Return the [X, Y] coordinate for the center point of the cell that contains the specified text.  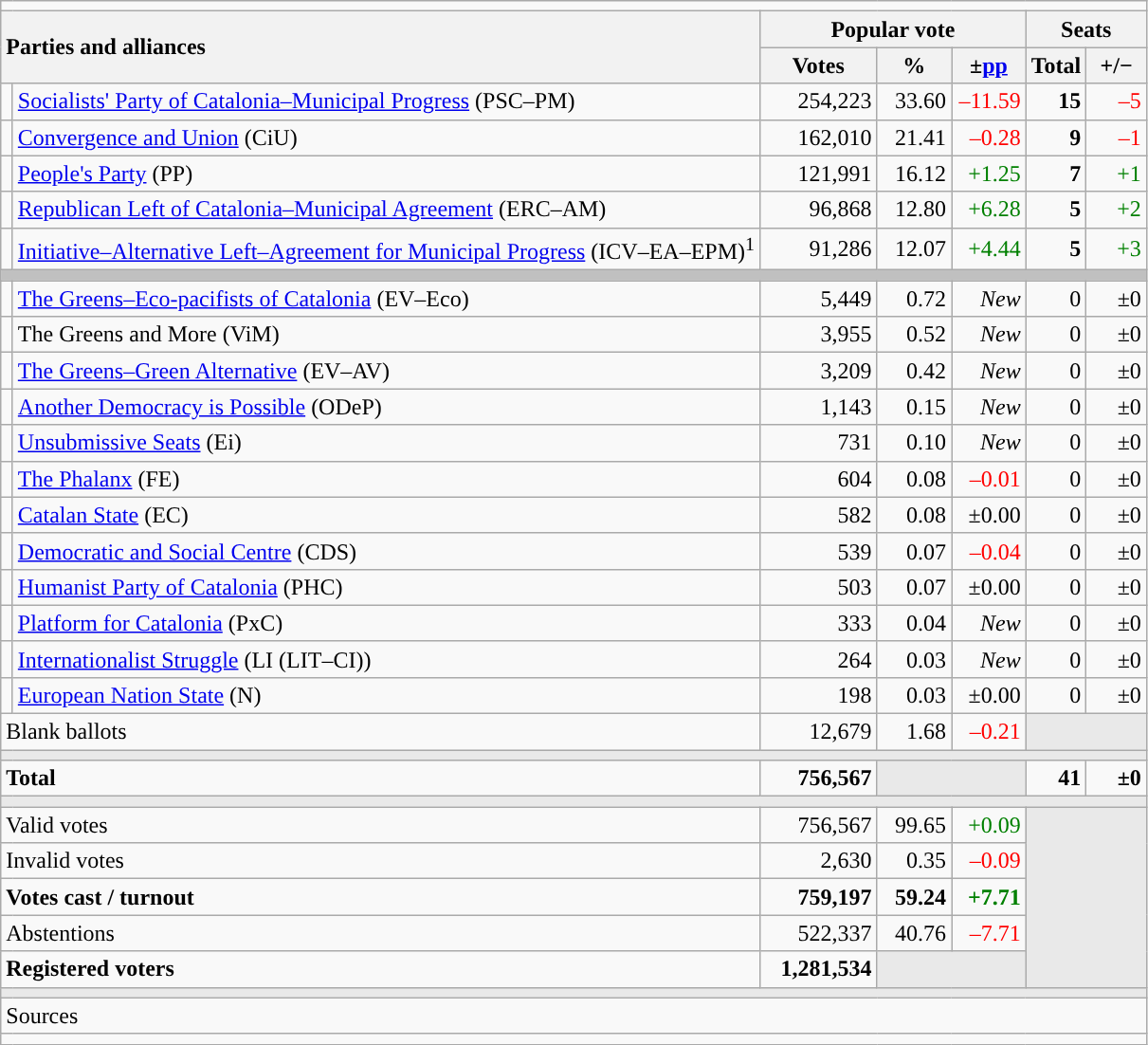
People's Party (PP) [386, 174]
731 [819, 443]
Votes [819, 65]
0.15 [914, 407]
522,337 [819, 933]
Valid votes [381, 825]
+7.71 [990, 897]
Republican Left of Catalonia–Municipal Agreement (ERC–AM) [386, 210]
The Greens–Green Alternative (EV–AV) [386, 371]
Humanist Party of Catalonia (PHC) [386, 587]
–0.09 [990, 861]
40.76 [914, 933]
Democratic and Social Centre (CDS) [386, 551]
1,143 [819, 407]
33.60 [914, 101]
+0.09 [990, 825]
99.65 [914, 825]
2,630 [819, 861]
91,286 [819, 248]
539 [819, 551]
+1.25 [990, 174]
12,679 [819, 732]
–1 [1117, 137]
Votes cast / turnout [381, 897]
+3 [1117, 248]
254,223 [819, 101]
0.72 [914, 299]
Initiative–Alternative Left–Agreement for Municipal Progress (ICV–EA–EPM)1 [386, 248]
333 [819, 623]
Convergence and Union (CiU) [386, 137]
5,449 [819, 299]
0.04 [914, 623]
Blank ballots [381, 732]
Abstentions [381, 933]
The Greens and More (ViM) [386, 335]
–0.21 [990, 732]
604 [819, 479]
–0.28 [990, 137]
Popular vote [893, 29]
–0.01 [990, 479]
–7.71 [990, 933]
41 [1056, 779]
1,281,534 [819, 969]
121,991 [819, 174]
% [914, 65]
Socialists' Party of Catalonia–Municipal Progress (PSC–PM) [386, 101]
582 [819, 515]
3,955 [819, 335]
Unsubmissive Seats (Ei) [386, 443]
Another Democracy is Possible (ODeP) [386, 407]
The Greens–Eco-pacifists of Catalonia (EV–Eco) [386, 299]
16.12 [914, 174]
Invalid votes [381, 861]
12.80 [914, 210]
0.10 [914, 443]
Parties and alliances [381, 47]
Sources [574, 1016]
+4.44 [990, 248]
+6.28 [990, 210]
96,868 [819, 210]
Platform for Catalonia (PxC) [386, 623]
±pp [990, 65]
Catalan State (EC) [386, 515]
The Phalanx (FE) [386, 479]
1.68 [914, 732]
198 [819, 695]
264 [819, 659]
–11.59 [990, 101]
7 [1056, 174]
3,209 [819, 371]
Seats [1086, 29]
0.52 [914, 335]
–5 [1117, 101]
0.35 [914, 861]
+2 [1117, 210]
59.24 [914, 897]
9 [1056, 137]
12.07 [914, 248]
503 [819, 587]
0.42 [914, 371]
Internationalist Struggle (LI (LIT–CI)) [386, 659]
759,197 [819, 897]
European Nation State (N) [386, 695]
–0.04 [990, 551]
+1 [1117, 174]
15 [1056, 101]
+/− [1117, 65]
162,010 [819, 137]
21.41 [914, 137]
Registered voters [381, 969]
